From the cell containing the given text, extract its center point as (x, y) coordinate. 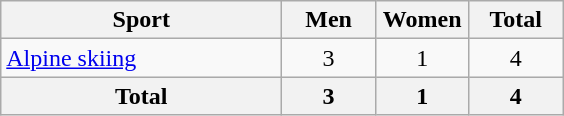
Men (329, 20)
Sport (142, 20)
Alpine skiing (142, 58)
Women (422, 20)
